From the cell containing the given text, extract its center point as [x, y] coordinate. 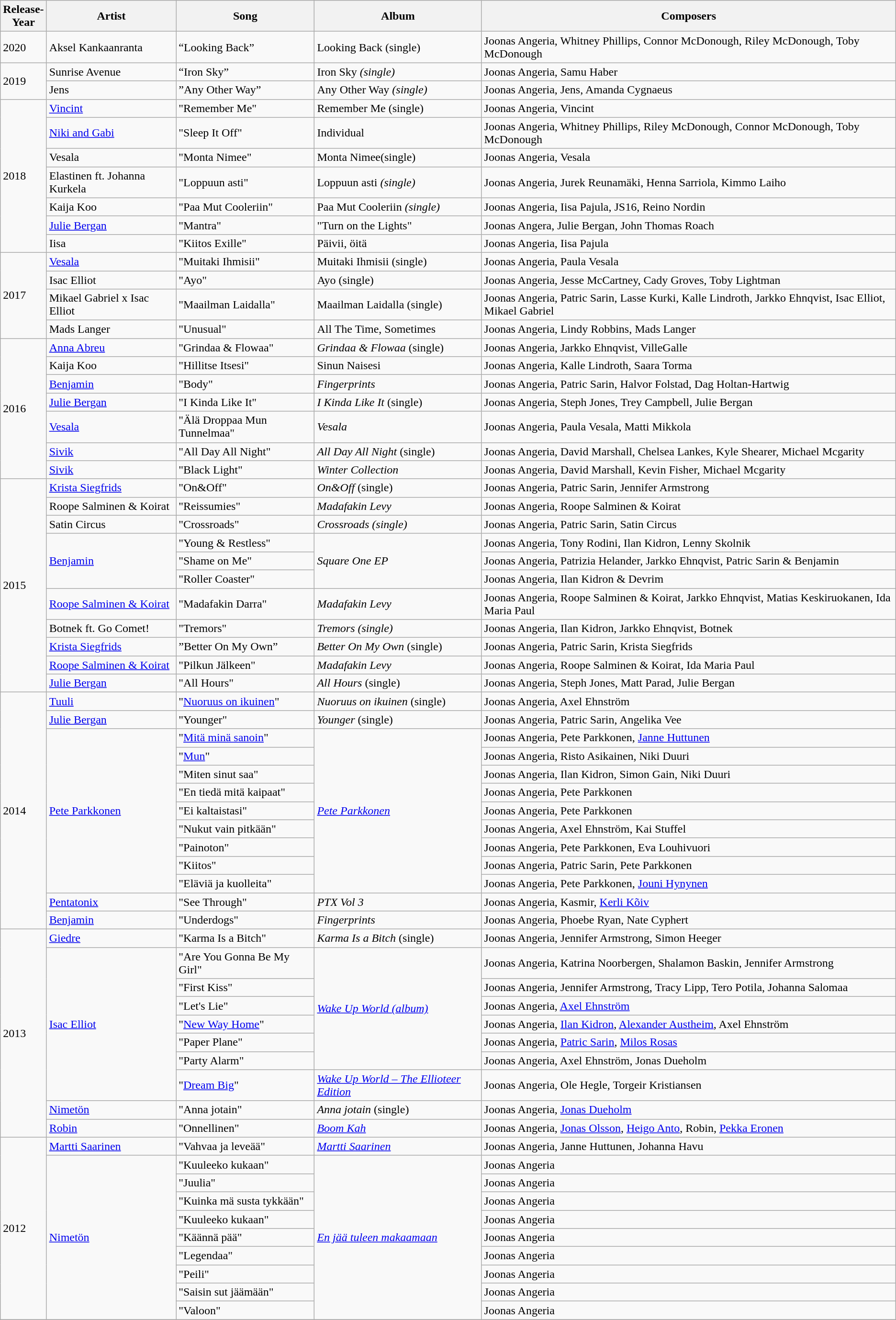
Joonas Angeria, Patric Sarin, Milos Rosas [688, 1042]
"Monta Nimee" [245, 158]
Joonas Angeria, Patric Sarin, Krista Siegfrids [688, 647]
Joonas Angeria, Patric Sarin, Angelika Vee [688, 720]
Remember Me (single) [398, 108]
"Peili" [245, 1274]
Joonas Angeria, Jurek Reunamäki, Henna Sarriola, Kimmo Laiho [688, 182]
“Looking Back” [245, 47]
Niki and Gabi [111, 133]
Jens [111, 90]
Pentatonix [111, 902]
"Älä Droppaa Mun Tunnelmaa" [245, 427]
"Ayo" [245, 280]
Anna Abreu [111, 348]
Monta Nimee(single) [398, 158]
2018 [23, 176]
Joonas Angeria, Janne Huttunen, Johanna Havu [688, 1146]
“Iron Sky” [245, 72]
"Mun" [245, 756]
Elastinen ft. Johanna Kurkela [111, 182]
Joonas Angeria, Patric Sarin, Pete Parkkonen [688, 865]
Joonas Angeria, Ilan Kidron, Simon Gain, Niki Duuri [688, 774]
Joonas Angeria, Kalle Lindroth, Saara Torma [688, 366]
"I Kinda Like It" [245, 402]
2019 [23, 81]
Iron Sky (single) [398, 72]
Release-Year [23, 16]
Joonas Angeria, Patric Sarin, Lasse Kurki, Kalle Lindroth, Jarkko Ehnqvist, Isac Elliot, Mikael Gabriel [688, 305]
Joonas Angeria, Roope Salminen & Koirat, Ida Maria Paul [688, 665]
"Reissumies" [245, 506]
"Kuinka mä susta tykkään" [245, 1201]
Joonas Angeria, Pete Parkkonen, Janne Huttunen [688, 738]
Robin [111, 1128]
"Mitä minä sanoin" [245, 738]
"Remember Me" [245, 108]
”Better On My Own” [245, 647]
"Young & Restless" [245, 542]
Boom Kah [398, 1128]
Mads Langer [111, 329]
Tremors (single) [398, 629]
Loppuun asti (single) [398, 182]
"Body" [245, 384]
Winter Collection [398, 470]
Sunrise Avenue [111, 72]
Satin Circus [111, 524]
Joonas Angeria, Vesala [688, 158]
”Any Other Way” [245, 90]
Joonas Angeria, Jennifer Armstrong, Simon Heeger [688, 938]
Looking Back (single) [398, 47]
"Maailman Laidalla" [245, 305]
Joonas Angeria, David Marshall, Chelsea Lankes, Kyle Shearer, Michael Mcgarity [688, 451]
Joonas Angeria, Jarkko Ehnqvist, VilleGalle [688, 348]
Joonas Angera, Julie Bergan, John Thomas Roach [688, 225]
"Tremors" [245, 629]
"Younger" [245, 720]
"Hillitse Itsesi" [245, 366]
Joonas Angeria, Steph Jones, Trey Campbell, Julie Bergan [688, 402]
All Day All Night (single) [398, 451]
Joonas Angeria, Jesse McCartney, Cady Groves, Toby Lightman [688, 280]
"All Day All Night" [245, 451]
All Hours (single) [398, 683]
"Roller Coaster" [245, 579]
Nuoruus on ikuinen (single) [398, 701]
"Valoon" [245, 1310]
"Let's Lie" [245, 1006]
Any Other Way (single) [398, 90]
Joonas Angeria, Pete Parkkonen, Eva Louhivuori [688, 847]
Song [245, 16]
"On&Off" [245, 488]
Joonas Angeria, Jennifer Armstrong, Tracy Lipp, Tero Potila, Johanna Salomaa [688, 988]
Karma Is a Bitch (single) [398, 938]
Joonas Angeria, Paula Vesala, Matti Mikkola [688, 427]
Aksel Kankaanranta [111, 47]
PTX Vol 3 [398, 902]
"Nuoruus on ikuinen" [245, 701]
Album [398, 16]
Anna jotain (single) [398, 1110]
Joonas Angeria, Phoebe Ryan, Nate Cyphert [688, 920]
Joonas Angeria, David Marshall, Kevin Fisher, Michael Mcgarity [688, 470]
"Are You Gonna Be My Girl" [245, 963]
2015 [23, 586]
"Miten sinut saa" [245, 774]
"Crossroads" [245, 524]
Joonas Angeria, Lindy Robbins, Mads Langer [688, 329]
Joonas Angeria, Pete Parkkonen, Jouni Hynynen [688, 883]
"See Through" [245, 902]
2013 [23, 1033]
"Juulia" [245, 1183]
Joonas Angeria, Roope Salminen & Koirat [688, 506]
En jää tuleen makaamaan [398, 1237]
Sinun Naisesi [398, 366]
Joonas Angeria, Roope Salminen & Koirat, Jarkko Ehnqvist, Matias Keskiruokanen, Ida Maria Paul [688, 603]
Joonas Angeria, Whitney Phillips, Connor McDonough, Riley McDonough, Toby McDonough [688, 47]
Joonas Angeria, Risto Asikainen, Niki Duuri [688, 756]
"Painoton" [245, 847]
"Shame on Me" [245, 561]
"Mantra" [245, 225]
"Käännä pää" [245, 1238]
"Eläviä ja kuolleita" [245, 883]
2017 [23, 295]
"Madafakin Darra" [245, 603]
"Turn on the Lights" [398, 225]
Joonas Angeria, Ilan Kidron, Alexander Austheim, Axel Ehnström [688, 1024]
Giedre [111, 938]
I Kinda Like It (single) [398, 402]
Joonas Angeria, Axel Ehnström, Kai Stuffel [688, 829]
Joonas Angeria, Patric Sarin, Jennifer Armstrong [688, 488]
Joonas Angeria, Patrizia Helander, Jarkko Ehnqvist, Patric Sarin & Benjamin [688, 561]
Joonas Angeria, Iisa Pajula, JS16, Reino Nordin [688, 207]
Paa Mut Cooleriin (single) [398, 207]
Wake Up World (album) [398, 1008]
Composers [688, 16]
"Black Light" [245, 470]
"First Kiss" [245, 988]
Artist [111, 16]
"Nukut vain pitkään" [245, 829]
Joonas Angeria, Paula Vesala [688, 261]
Iisa [111, 243]
"Loppuun asti" [245, 182]
"Kiitos" [245, 865]
Grindaa & Flowaa (single) [398, 348]
"Dream Big" [245, 1085]
Square One EP [398, 561]
2014 [23, 811]
"Pilkun Jälkeen" [245, 665]
Joonas Angeria, Ilan Kidron & Devrim [688, 579]
Botnek ft. Go Comet! [111, 629]
Muitaki Ihmisii (single) [398, 261]
2020 [23, 47]
"Ei kaltaistasi" [245, 811]
"New Way Home" [245, 1024]
"Paper Plane" [245, 1042]
"Karma Is a Bitch" [245, 938]
Joonas Angeria, Jens, Amanda Cygnaeus [688, 90]
"All Hours" [245, 683]
All The Time, Sometimes [398, 329]
Crossroads (single) [398, 524]
Individual [398, 133]
Joonas Angeria, Iisa Pajula [688, 243]
Päivii, öitä [398, 243]
"Sleep It Off" [245, 133]
"Unusual" [245, 329]
"Saisin sut jäämään" [245, 1292]
Joonas Angeria, Jonas Dueholm [688, 1110]
On&Off (single) [398, 488]
Better On My Own (single) [398, 647]
Joonas Angeria, Kasmir, Kerli Kõiv [688, 902]
"Underdogs" [245, 920]
"Kiitos Exille" [245, 243]
"Grindaa & Flowaa" [245, 348]
Joonas Angeria, Katrina Noorbergen, Shalamon Baskin, Jennifer Armstrong [688, 963]
Joonas Angeria, Ilan Kidron, Jarkko Ehnqvist, Botnek [688, 629]
"Anna jotain" [245, 1110]
"Legendaa" [245, 1256]
2016 [23, 409]
Wake Up World – The Ellioteer Edition [398, 1085]
Joonas Angeria, Patric Sarin, Satin Circus [688, 524]
"Party Alarm" [245, 1061]
"En tiedä mitä kaipaat" [245, 792]
Joonas Angeria, Jonas Olsson, Heigo Anto, Robin, Pekka Eronen [688, 1128]
Joonas Angeria, Axel Ehnström, Jonas Dueholm [688, 1061]
"Muitaki Ihmisii" [245, 261]
2012 [23, 1229]
Joonas Angeria, Steph Jones, Matt Parad, Julie Bergan [688, 683]
Tuuli [111, 701]
Vincint [111, 108]
Younger (single) [398, 720]
Joonas Angeria, Ole Hegle, Torgeir Kristiansen [688, 1085]
Maailman Laidalla (single) [398, 305]
Joonas Angeria, Tony Rodini, Ilan Kidron, Lenny Skolnik [688, 542]
"Paa Mut Cooleriin" [245, 207]
Mikael Gabriel x Isac Elliot [111, 305]
Joonas Angeria, Samu Haber [688, 72]
Joonas Angeria, Whitney Phillips, Riley McDonough, Connor McDonough, Toby McDonough [688, 133]
Joonas Angeria, Patric Sarin, Halvor Folstad, Dag Holtan-Hartwig [688, 384]
"Onnellinen" [245, 1128]
Ayo (single) [398, 280]
Joonas Angeria, Vincint [688, 108]
"Vahvaa ja leveää" [245, 1146]
